Capture the cell that displays the provided text and extract its (x, y) central coordinate. 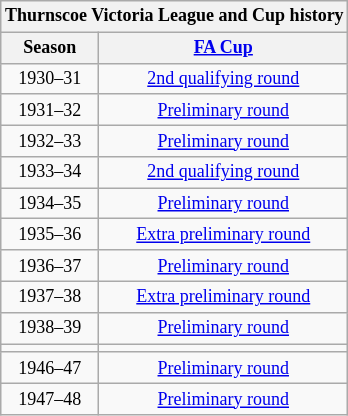
Thurnscoe Victoria League and Cup history (174, 16)
1931–32 (50, 110)
1938–39 (50, 328)
1934–35 (50, 204)
FA Cup (224, 48)
1936–37 (50, 266)
1930–31 (50, 78)
Season (50, 48)
1937–38 (50, 296)
1935–36 (50, 234)
1946–47 (50, 368)
1947–48 (50, 398)
1933–34 (50, 172)
1932–33 (50, 140)
